Output the (X, Y) coordinate of the center of the cell containing the given text.  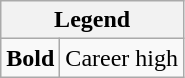
Legend (92, 20)
Career high (122, 58)
Bold (30, 58)
